Detect which cell encompasses the target text, then output its [x, y] center coordinate. 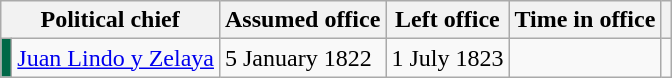
Assumed office [302, 20]
Juan Lindo y Zelaya [116, 58]
Time in office [585, 20]
1 July 1823 [448, 58]
Political chief [110, 20]
Left office [448, 20]
5 January 1822 [302, 58]
